Extract the (x, y) coordinate from the center of the cell holding the provided text.  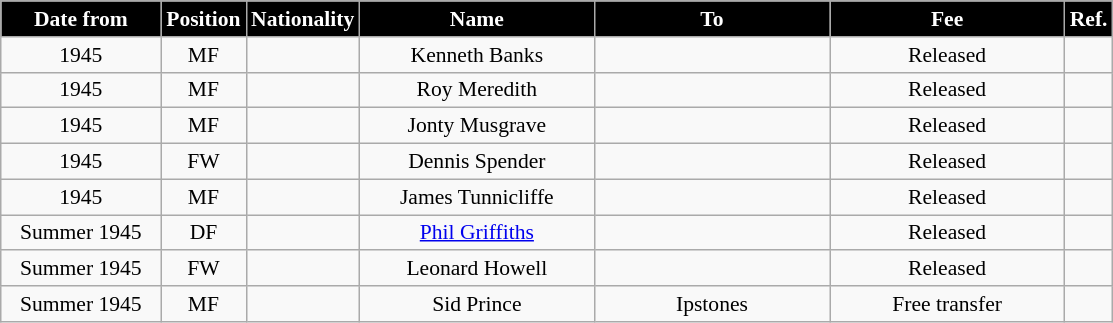
Fee (948, 19)
James Tunnicliffe (476, 197)
Phil Griffiths (476, 233)
Ref. (1089, 19)
Jonty Musgrave (476, 126)
Nationality (302, 19)
Sid Prince (476, 304)
To (712, 19)
Free transfer (948, 304)
Roy Meredith (476, 90)
Kenneth Banks (476, 55)
Name (476, 19)
Ipstones (712, 304)
Date from (81, 19)
Leonard Howell (476, 269)
Dennis Spender (476, 162)
Position (204, 19)
DF (204, 233)
